Scan for the cell matching the given text and deliver its [x, y] coordinate at center. 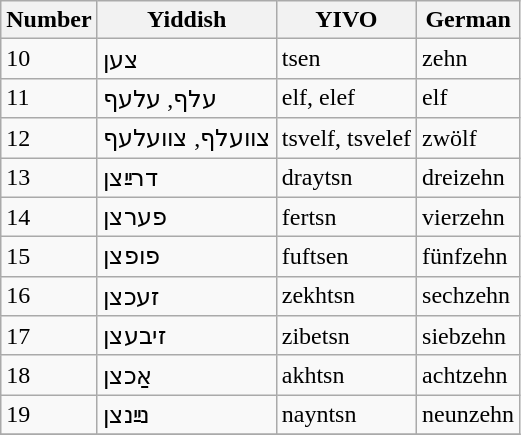
נײַנצן [186, 415]
פערצן [186, 217]
neunzehn [468, 415]
15 [49, 257]
sechzehn [468, 296]
zekhtsn [346, 296]
דרײַצן [186, 178]
siebzehn [468, 336]
10 [49, 59]
YIVO [346, 20]
אַכצן [186, 375]
nayntsn [346, 415]
18 [49, 375]
elf, elef [346, 98]
עלף, עלעף [186, 98]
12 [49, 138]
11 [49, 98]
פופצן [186, 257]
צען [186, 59]
akhtsn [346, 375]
tsvelf, tsvelef [346, 138]
Yiddish [186, 20]
14 [49, 217]
fünfzehn [468, 257]
fertsn [346, 217]
zibetsn [346, 336]
tsen [346, 59]
draytsn [346, 178]
16 [49, 296]
vierzehn [468, 217]
dreizehn [468, 178]
German [468, 20]
Number [49, 20]
13 [49, 178]
19 [49, 415]
fuftsen [346, 257]
zwölf [468, 138]
zehn [468, 59]
achtzehn [468, 375]
צוועלף, צוועלעף [186, 138]
17 [49, 336]
זיבעצן [186, 336]
זעכצן [186, 296]
elf [468, 98]
